Return the [X, Y] coordinate for the center point of the cell that contains the specified text.  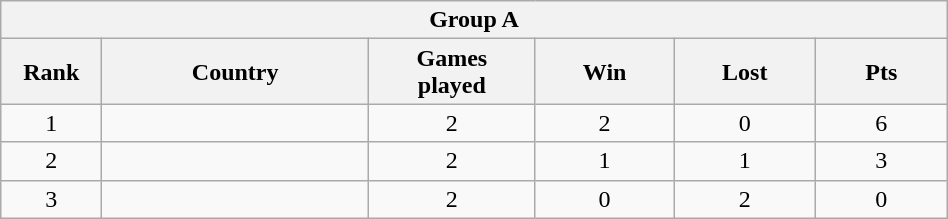
Pts [881, 72]
Rank [52, 72]
Win [604, 72]
Games played [452, 72]
Country [236, 72]
Group A [474, 20]
6 [881, 123]
Lost [744, 72]
